Find where the given text appears and provide that cell's center as (X, Y) coordinate. 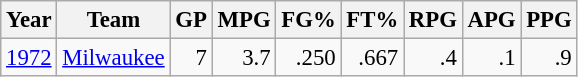
Milwaukee (114, 58)
3.7 (244, 58)
APG (492, 20)
MPG (244, 20)
FG% (308, 20)
1972 (29, 58)
Year (29, 20)
.1 (492, 58)
GP (191, 20)
Team (114, 20)
.4 (434, 58)
RPG (434, 20)
.250 (308, 58)
7 (191, 58)
PPG (549, 20)
FT% (372, 20)
.667 (372, 58)
.9 (549, 58)
